Determine the [X, Y] coordinate at the center of the cell enclosing the given text.  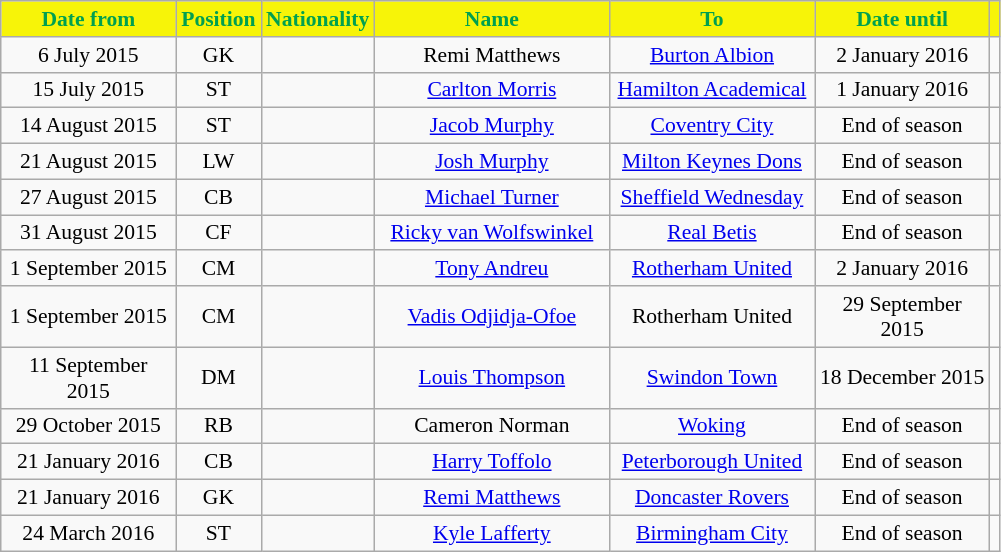
To [712, 19]
LW [218, 162]
Position [218, 19]
DM [218, 378]
21 August 2015 [88, 162]
Name [492, 19]
27 August 2015 [88, 197]
29 September 2015 [902, 316]
Tony Andreu [492, 269]
Milton Keynes Dons [712, 162]
Hamilton Academical [712, 90]
14 August 2015 [88, 126]
RB [218, 426]
Woking [712, 426]
29 October 2015 [88, 426]
18 December 2015 [902, 378]
11 September 2015 [88, 378]
Peterborough United [712, 462]
Carlton Morris [492, 90]
Cameron Norman [492, 426]
Jacob Murphy [492, 126]
Michael Turner [492, 197]
Harry Toffolo [492, 462]
31 August 2015 [88, 233]
Date until [902, 19]
Sheffield Wednesday [712, 197]
Josh Murphy [492, 162]
15 July 2015 [88, 90]
Nationality [318, 19]
Doncaster Rovers [712, 498]
Kyle Lafferty [492, 533]
1 January 2016 [902, 90]
24 March 2016 [88, 533]
Real Betis [712, 233]
6 July 2015 [88, 55]
Burton Albion [712, 55]
Louis Thompson [492, 378]
Date from [88, 19]
CF [218, 233]
Vadis Odjidja-Ofoe [492, 316]
Coventry City [712, 126]
Ricky van Wolfswinkel [492, 233]
Swindon Town [712, 378]
Birmingham City [712, 533]
